From the cell containing the given text, extract its center point as [X, Y] coordinate. 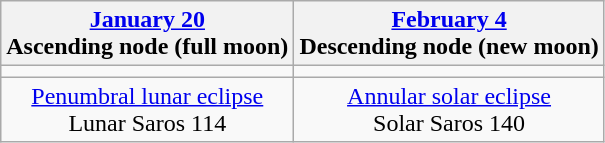
January 20Ascending node (full moon) [148, 34]
Annular solar eclipseSolar Saros 140 [449, 110]
February 4Descending node (new moon) [449, 34]
Penumbral lunar eclipseLunar Saros 114 [148, 110]
